Identify which cell holds the provided text, then report its (x, y) central coordinate. 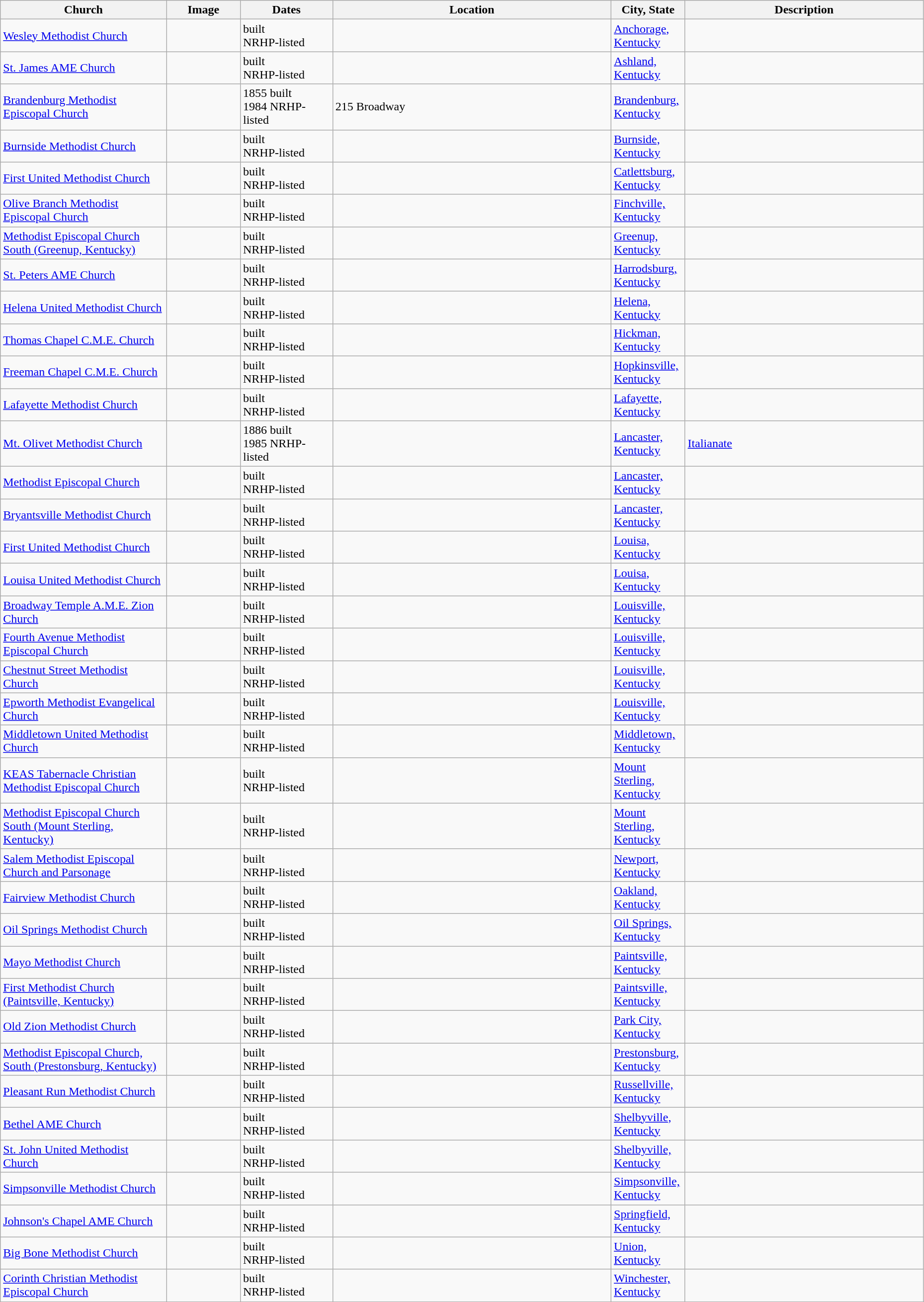
Epworth Methodist Evangelical Church (84, 709)
Big Bone Methodist Church (84, 1253)
Springfield, Kentucky (648, 1221)
Salem Methodist Episcopal Church and Parsonage (84, 865)
Prestonsburg, Kentucky (648, 1059)
Methodist Episcopal Church (84, 483)
Methodist Episcopal Church South (Mount Sterling, Kentucky) (84, 826)
Corinth Christian Methodist Episcopal Church (84, 1285)
Catlettsburg, Kentucky (648, 178)
Olive Branch Methodist Episcopal Church (84, 211)
Chestnut Street Methodist Church (84, 677)
Methodist Episcopal Church, South (Prestonsburg, Kentucky) (84, 1059)
Dates (286, 10)
St. John United Methodist Church (84, 1156)
Anchorage, Kentucky (648, 36)
Newport, Kentucky (648, 865)
Simpsonville Methodist Church (84, 1189)
Brandenburg, Kentucky (648, 107)
Finchville, Kentucky (648, 211)
Johnson's Chapel AME Church (84, 1221)
Location (472, 10)
KEAS Tabernacle Christian Methodist Episcopal Church (84, 780)
Freeman Chapel C.M.E. Church (84, 372)
1855 built1984 NRHP-listed (286, 107)
Helena, Kentucky (648, 307)
Middletown, Kentucky (648, 741)
Burnside Methodist Church (84, 146)
Oil Springs, Kentucky (648, 929)
1886 built1985 NRHP-listed (286, 444)
Fairview Methodist Church (84, 897)
Middletown United Methodist Church (84, 741)
Greenup, Kentucky (648, 243)
Methodist Episcopal Church South (Greenup, Kentucky) (84, 243)
Broadway Temple A.M.E. Zion Church (84, 612)
Mayo Methodist Church (84, 962)
Brandenburg Methodist Episcopal Church (84, 107)
Oakland, Kentucky (648, 897)
Helena United Methodist Church (84, 307)
Hopkinsville, Kentucky (648, 372)
St. Peters AME Church (84, 275)
Union, Kentucky (648, 1253)
St. James AME Church (84, 68)
Simpsonville, Kentucky (648, 1189)
Winchester, Kentucky (648, 1285)
Fourth Avenue Methodist Episcopal Church (84, 644)
Image (204, 10)
Oil Springs Methodist Church (84, 929)
Lafayette Methodist Church (84, 405)
Bethel AME Church (84, 1124)
Burnside, Kentucky (648, 146)
Pleasant Run Methodist Church (84, 1091)
Old Zion Methodist Church (84, 1027)
Church (84, 10)
Wesley Methodist Church (84, 36)
Thomas Chapel C.M.E. Church (84, 340)
215 Broadway (472, 107)
Description (804, 10)
First Methodist Church (Paintsville, Kentucky) (84, 995)
City, State (648, 10)
Lafayette, Kentucky (648, 405)
Ashland, Kentucky (648, 68)
Park City, Kentucky (648, 1027)
Louisa United Methodist Church (84, 579)
Bryantsville Methodist Church (84, 515)
Hickman, Kentucky (648, 340)
Italianate (804, 444)
Russellville, Kentucky (648, 1091)
Mt. Olivet Methodist Church (84, 444)
Harrodsburg, Kentucky (648, 275)
